Return the (X, Y) coordinate for the center point of the cell that contains the specified text.  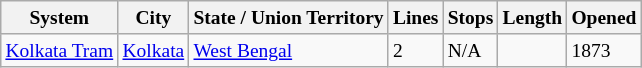
Length (532, 18)
Stops (470, 18)
1873 (604, 50)
Kolkata Tram (60, 50)
System (60, 18)
Kolkata (154, 50)
N/A (470, 50)
City (154, 18)
2 (416, 50)
Lines (416, 18)
Opened (604, 18)
State / Union Territory (288, 18)
West Bengal (288, 50)
